From the cell containing the given text, extract its center point as [x, y] coordinate. 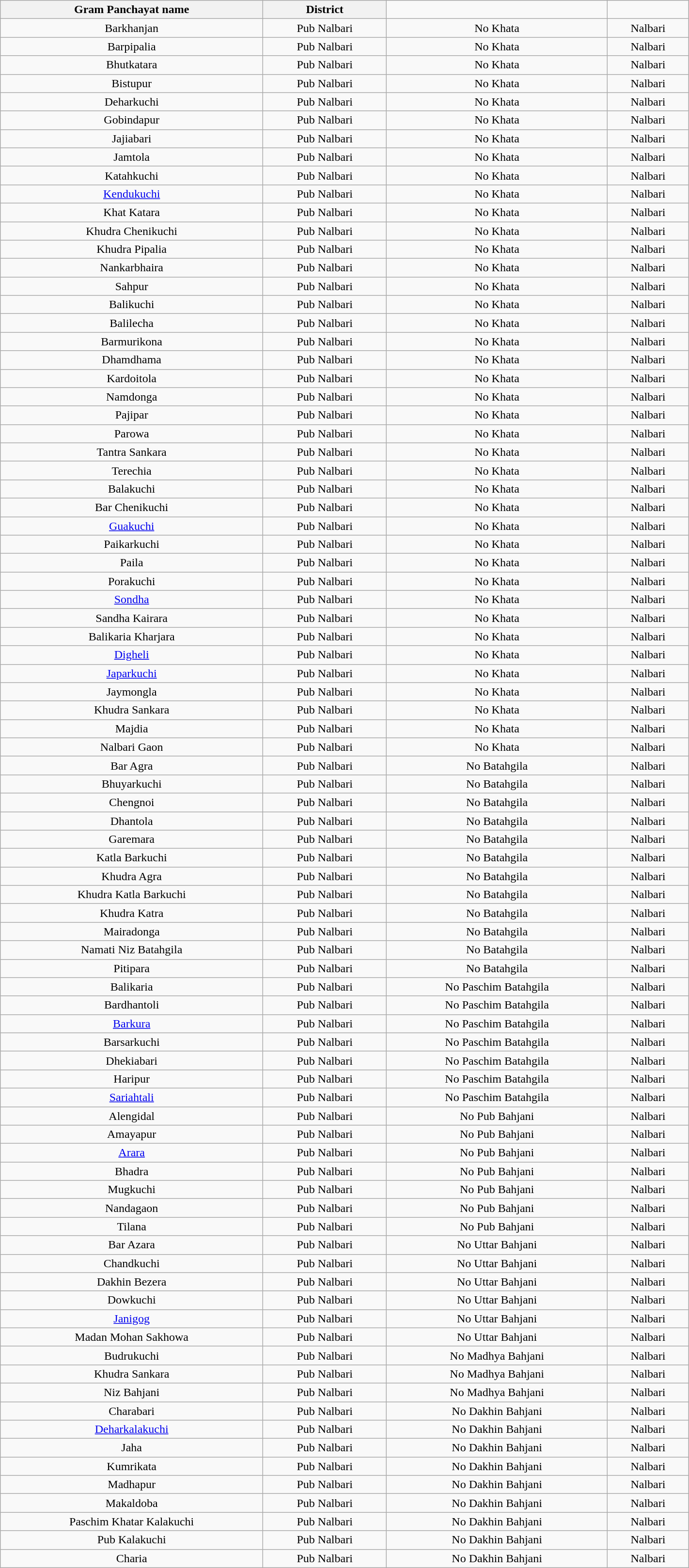
Balikuchi [132, 305]
Madan Mohan Sakhowa [132, 1337]
Barkura [132, 1024]
Tilana [132, 1226]
Charabari [132, 1411]
Barsarkuchi [132, 1042]
Haripur [132, 1079]
Jaymongla [132, 692]
Khudra Katra [132, 913]
Sandha Kairara [132, 618]
Barkhanjan [132, 28]
Dowkuchi [132, 1300]
Pajipar [132, 415]
Nalbari Gaon [132, 747]
Katahkuchi [132, 175]
Khudra Agra [132, 876]
Jaha [132, 1448]
Pub Kalakuchi [132, 1540]
Bar Chenikuchi [132, 507]
Bistupur [132, 83]
Katla Barkuchi [132, 858]
Madhapur [132, 1485]
Balilecha [132, 323]
Nandagaon [132, 1208]
Sahpur [132, 286]
Amayapur [132, 1134]
Dhamdhama [132, 360]
Balikaria [132, 987]
Tantra Sankara [132, 452]
Bhutkatara [132, 65]
Khudra Pipalia [132, 249]
Bhadra [132, 1171]
Mairadonga [132, 931]
Paila [132, 563]
Bar Azara [132, 1245]
Sariahtali [132, 1097]
Kendukuchi [132, 194]
Deharkuchi [132, 102]
Jamtola [132, 157]
Dhantola [132, 821]
Khudra Chenikuchi [132, 231]
Deharkalakuchi [132, 1429]
Paikarkuchi [132, 544]
Porakuchi [132, 581]
Balakuchi [132, 489]
Jajiabari [132, 139]
Pitipara [132, 968]
Dakhin Bezera [132, 1282]
Kardoitola [132, 378]
Kumrikata [132, 1466]
Parowa [132, 434]
Namati Niz Batahgila [132, 950]
Garemara [132, 839]
Paschim Khatar Kalakuchi [132, 1521]
Dhekiabari [132, 1060]
Majdia [132, 729]
Charia [132, 1558]
Arara [132, 1153]
Janigog [132, 1319]
Mugkuchi [132, 1190]
Sondha [132, 600]
Barmurikona [132, 342]
Bardhantoli [132, 1005]
Barpipalia [132, 47]
Terechia [132, 470]
Balikaria Kharjara [132, 637]
Makaldoba [132, 1503]
Bhuyarkuchi [132, 784]
Digheli [132, 655]
Guakuchi [132, 526]
Khat Katara [132, 212]
Chandkuchi [132, 1263]
Gobindapur [132, 120]
District [325, 10]
Bar Agra [132, 765]
Japarkuchi [132, 673]
Alengidal [132, 1116]
Chengnoi [132, 802]
Nankarbhaira [132, 268]
Namdonga [132, 397]
Gram Panchayat name [132, 10]
Budrukuchi [132, 1355]
Niz Bahjani [132, 1392]
Khudra Katla Barkuchi [132, 895]
